Locate the cell with the specified text and output its (X, Y) center coordinate. 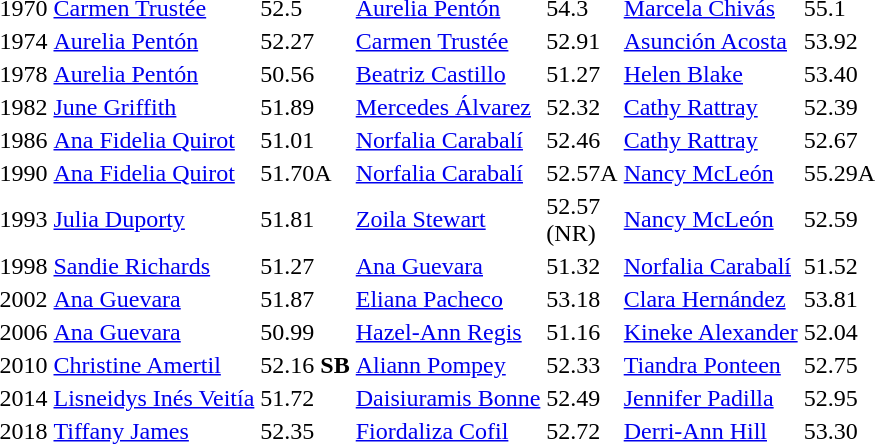
50.99 (305, 332)
Sandie Richards (154, 266)
52.33 (582, 365)
51.32 (582, 266)
Julia Duporty (154, 220)
51.87 (305, 299)
Zoila Stewart (448, 220)
Asunción Acosta (710, 41)
52.32 (582, 107)
Mercedes Álvarez (448, 107)
Daisiuramis Bonne (448, 398)
53.18 (582, 299)
52.57(NR) (582, 220)
50.56 (305, 74)
52.27 (305, 41)
52.16 SB (305, 365)
52.91 (582, 41)
51.72 (305, 398)
Tiandra Ponteen (710, 365)
52.49 (582, 398)
52.46 (582, 140)
51.01 (305, 140)
51.70A (305, 173)
Carmen Trustée (448, 41)
Beatriz Castillo (448, 74)
Hazel-Ann Regis (448, 332)
Christine Amertil (154, 365)
Clara Hernández (710, 299)
Eliana Pacheco (448, 299)
Helen Blake (710, 74)
51.16 (582, 332)
52.57A (582, 173)
June Griffith (154, 107)
Aliann Pompey (448, 365)
Jennifer Padilla (710, 398)
51.89 (305, 107)
Lisneidys Inés Veitía (154, 398)
Kineke Alexander (710, 332)
51.81 (305, 220)
